Determine the (X, Y) coordinate at the center of the cell enclosing the given text.  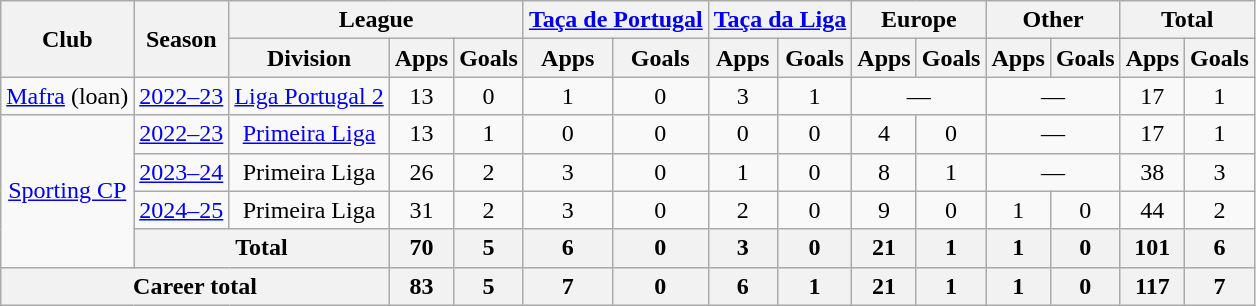
Taça da Liga (780, 20)
Mafra (loan) (68, 96)
38 (1152, 172)
44 (1152, 210)
4 (884, 134)
League (376, 20)
Other (1053, 20)
83 (421, 286)
31 (421, 210)
Taça de Portugal (616, 20)
117 (1152, 286)
9 (884, 210)
Season (182, 39)
Club (68, 39)
Sporting CP (68, 191)
Division (309, 58)
101 (1152, 248)
8 (884, 172)
Europe (919, 20)
70 (421, 248)
2023–24 (182, 172)
26 (421, 172)
Career total (195, 286)
Liga Portugal 2 (309, 96)
2024–25 (182, 210)
